Capture the cell that displays the provided text and extract its (x, y) central coordinate. 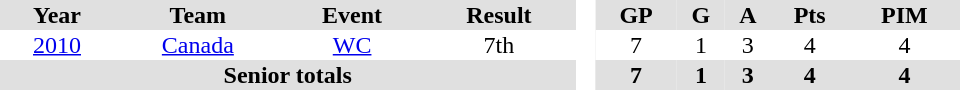
7th (500, 45)
Team (198, 15)
GP (636, 15)
Senior totals (288, 75)
WC (352, 45)
Event (352, 15)
G (701, 15)
A (748, 15)
2010 (57, 45)
Year (57, 15)
Canada (198, 45)
PIM (904, 15)
Pts (810, 15)
Result (500, 15)
